Provide the [X, Y] coordinate of the cell's center where the given text is located.  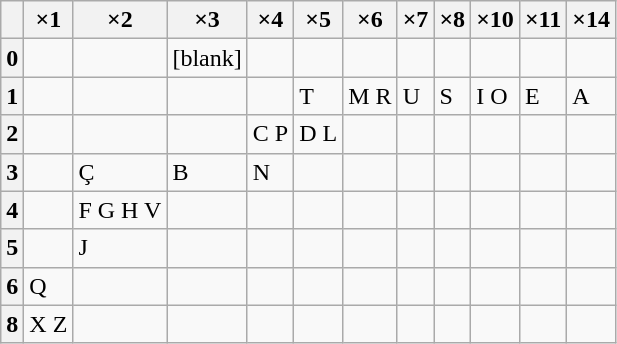
B [207, 172]
3 [12, 172]
Q [48, 286]
6 [12, 286]
J [120, 248]
×11 [542, 20]
C P [270, 134]
T [318, 96]
×14 [592, 20]
I O [496, 96]
1 [12, 96]
A [592, 96]
×5 [318, 20]
Ç [120, 172]
4 [12, 210]
2 [12, 134]
N [270, 172]
E [542, 96]
M R [370, 96]
X Z [48, 324]
×1 [48, 20]
×4 [270, 20]
×10 [496, 20]
×7 [416, 20]
U [416, 96]
0 [12, 58]
[blank] [207, 58]
×6 [370, 20]
×2 [120, 20]
F G H V [120, 210]
×3 [207, 20]
D L [318, 134]
S [452, 96]
5 [12, 248]
8 [12, 324]
×8 [452, 20]
